Provide the [x, y] coordinate of the cell's center where the given text is located.  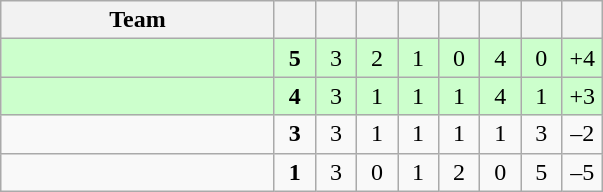
–2 [582, 134]
Team [138, 20]
–5 [582, 172]
+4 [582, 58]
+3 [582, 96]
